Find where the given text appears and provide that cell's center as (x, y) coordinate. 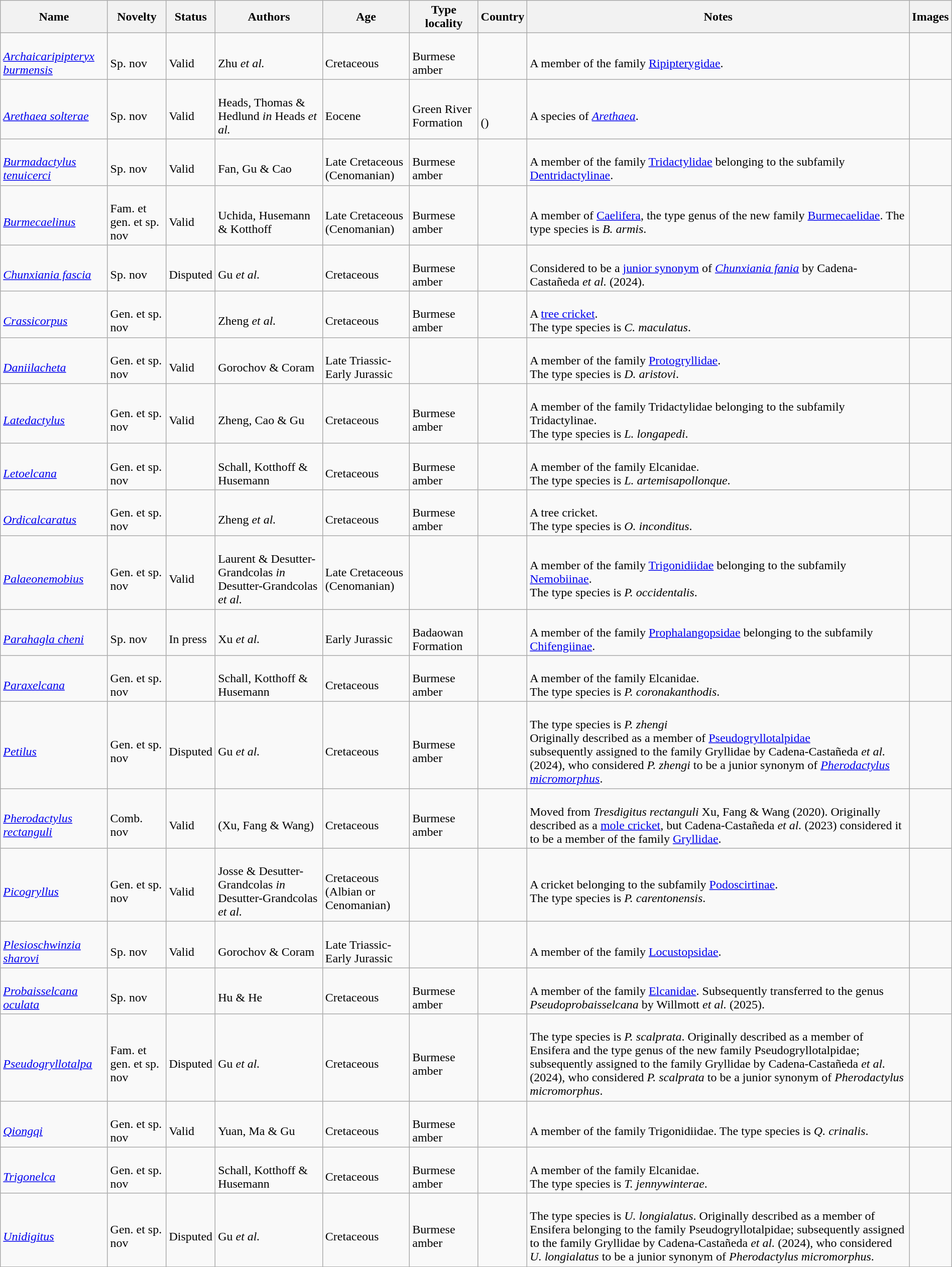
Latedactylus (54, 414)
Notes (718, 17)
Considered to be a junior synonym of Chunxiania fania by Cadena-Castañeda et al. (2024). (718, 268)
A member of the family Elcanidae.The type species is P. coronakanthodis. (718, 679)
Plesioschwinzia sharovi (54, 945)
Comb. nov (137, 818)
Pseudogryllotalpa (54, 1057)
Uchida, Husemann & Kotthoff (269, 215)
Burmadactylus tenuicerci (54, 162)
Country (503, 17)
Laurent & Desutter-Grandcolas in Desutter-Grandcolas et al. (269, 572)
Parahagla cheni (54, 632)
Eocene (366, 109)
In press (191, 632)
Type locality (444, 17)
Qiongqi (54, 1124)
Name (54, 17)
Zhu et al. (269, 56)
A species of Arethaea. (718, 109)
Late Cretaceous (Cenomanian) (366, 572)
Green River Formation (444, 109)
A cricket belonging to the subfamily Podoscirtinae.The type species is P. carentonensis. (718, 885)
Palaeonemobius (54, 572)
A member of Caelifera, the type genus of the new family Burmecaelidae. The type species is B. armis. (718, 215)
A tree cricket.The type species is O. inconditus. (718, 513)
() (503, 109)
Chunxiania fascia (54, 268)
Ordicalcaratus (54, 513)
A member of the family Tridactylidae belonging to the subfamily Dentridactylinae. (718, 162)
Novelty (137, 17)
A member of the family Elcanidae.The type species is L. artemisapollonque. (718, 466)
Status (191, 17)
Yuan, Ma & Gu (269, 1124)
Crassicorpus (54, 314)
Paraxelcana (54, 679)
A member of the family Prophalangopsidae belonging to the subfamily Chifengiinae. (718, 632)
Trigonelca (54, 1170)
Probaisselcana oculata (54, 991)
A member of the family Elcanidae. Subsequently transferred to the genus Pseudoprobaisselcana by Willmott et al. (2025). (718, 991)
Age (366, 17)
A member of the family Elcanidae. The type species is T. jennywinterae. (718, 1170)
Early Jurassic (366, 632)
A member of the family Protogryllidae.The type species is D. aristovi. (718, 360)
A tree cricket.The type species is C. maculatus. (718, 314)
Arethaea solterae (54, 109)
A member of the family Locustopsidae. (718, 945)
Zheng, Cao & Gu (269, 414)
Burmecaelinus (54, 215)
Badaowan Formation (444, 632)
Pherodactylus rectanguli (54, 818)
A member of the family Ripipterygidae. (718, 56)
Hu & He (269, 991)
Authors (269, 17)
Josse & Desutter-Grandcolas in Desutter-Grandcolas et al. (269, 885)
Unidigitus (54, 1230)
A member of the family Trigonidiidae belonging to the subfamily Nemobiinae.The type species is P. occidentalis. (718, 572)
Heads, Thomas & Hedlund in Heads et al. (269, 109)
A member of the family Trigonidiidae. The type species is Q. crinalis. (718, 1124)
Cretaceous(Albian or Cenomanian) (366, 885)
Images (930, 17)
Daniilacheta (54, 360)
Letoelcana (54, 466)
Archaicaripipteryx burmensis (54, 56)
Fan, Gu & Cao (269, 162)
Picogryllus (54, 885)
Xu et al. (269, 632)
A member of the family Tridactylidae belonging to the subfamily Tridactylinae.The type species is L. longapedi. (718, 414)
Petilus (54, 745)
(Xu, Fang & Wang) (269, 818)
